Return (X, Y) of the center of cell containing provided text 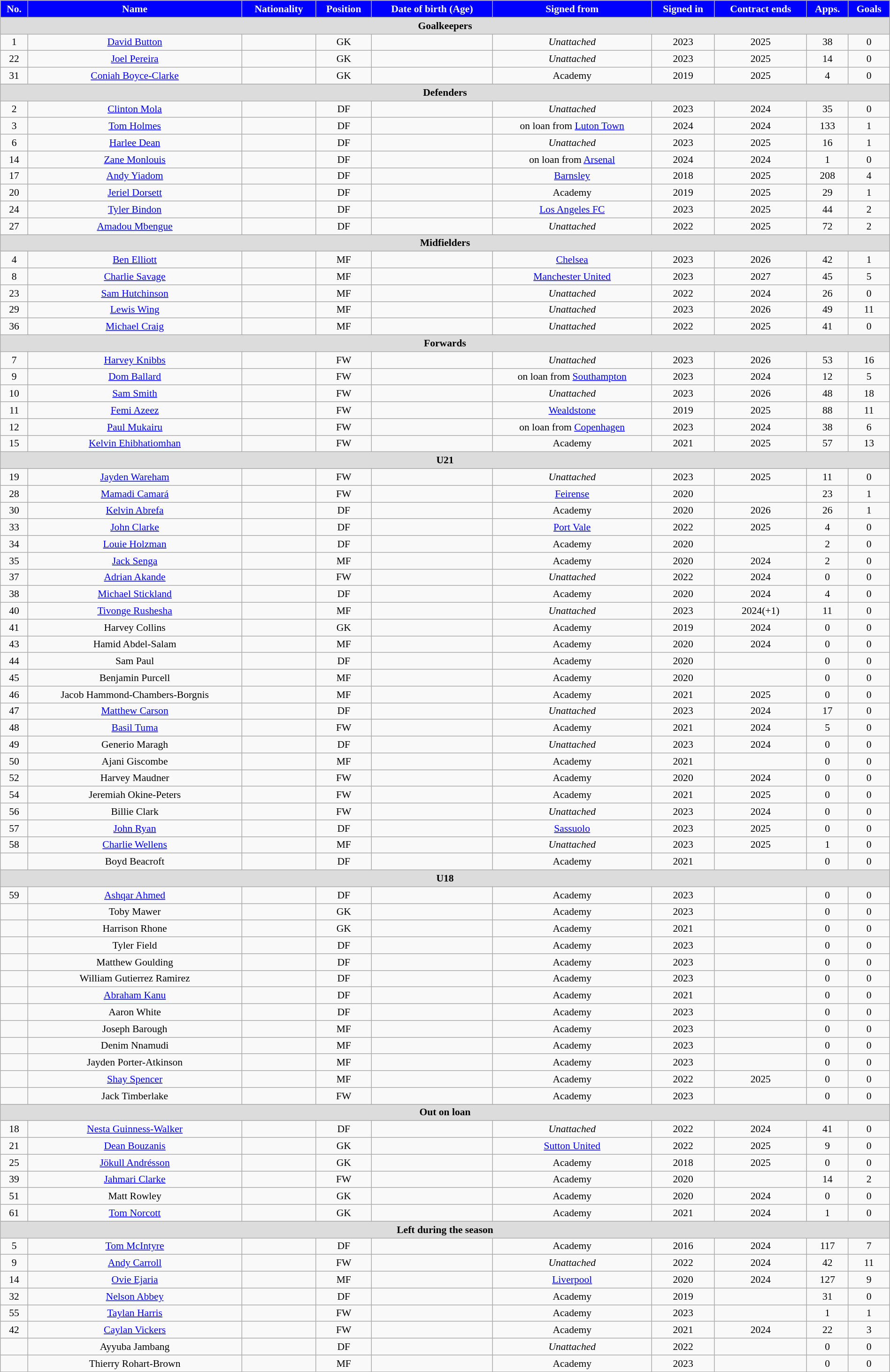
Andy Carroll (134, 1263)
Signed from (572, 9)
127 (827, 1280)
Los Angeles FC (572, 210)
Charlie Savage (134, 276)
25 (14, 1163)
Mamadi Camará (134, 494)
Name (134, 9)
33 (14, 528)
Tom Norcott (134, 1213)
34 (14, 544)
Sassuolo (572, 828)
Date of birth (Age) (432, 9)
Dom Ballard (134, 377)
Contract ends (760, 9)
8 (14, 276)
10 (14, 394)
Adrian Akande (134, 577)
52 (14, 778)
Nesta Guinness-Walker (134, 1129)
208 (827, 176)
Generio Maragh (134, 745)
Manchester United (572, 276)
46 (14, 695)
Tyler Bindon (134, 210)
19 (14, 477)
2027 (760, 276)
Abraham Kanu (134, 996)
Ajani Giscombe (134, 761)
U21 (445, 460)
Signed in (683, 9)
30 (14, 511)
Ben Elliott (134, 260)
Jack Timberlake (134, 1096)
Harvey Maudner (134, 778)
Nationality (279, 9)
56 (14, 812)
36 (14, 327)
Zane Monlouis (134, 160)
on loan from Luton Town (572, 126)
72 (827, 226)
Thierry Rohart-Brown (134, 1364)
47 (14, 711)
Taylan Harris (134, 1313)
David Button (134, 42)
Jayden Porter-Atkinson (134, 1063)
Kelvin Ehibhatiomhan (134, 444)
Dean Bouzanis (134, 1146)
58 (14, 845)
Harlee Dean (134, 143)
Goalkeepers (445, 26)
28 (14, 494)
Jökull Andrésson (134, 1163)
24 (14, 210)
15 (14, 444)
Paul Mukairu (134, 427)
Boyd Beacroft (134, 862)
Lewis Wing (134, 310)
37 (14, 577)
Sam Paul (134, 661)
Michael Craig (134, 327)
Ashqar Ahmed (134, 895)
54 (14, 795)
Forwards (445, 344)
Basil Tuma (134, 728)
Port Vale (572, 528)
Barnsley (572, 176)
Amadou Mbengue (134, 226)
Position (344, 9)
21 (14, 1146)
on loan from Southampton (572, 377)
53 (827, 360)
Ayyuba Jambang (134, 1347)
20 (14, 193)
Caylan Vickers (134, 1330)
Andy Yiadom (134, 176)
Toby Mawer (134, 912)
2016 (683, 1246)
133 (827, 126)
Harvey Collins (134, 628)
43 (14, 644)
Shay Spencer (134, 1079)
Chelsea (572, 260)
Matthew Carson (134, 711)
88 (827, 410)
John Clarke (134, 528)
Goals (869, 9)
No. (14, 9)
Kelvin Abrefa (134, 511)
Coniah Boyce-Clarke (134, 76)
59 (14, 895)
Liverpool (572, 1280)
Michael Stickland (134, 594)
Defenders (445, 92)
Wealdstone (572, 410)
2024(+1) (760, 611)
Nelson Abbey (134, 1296)
Feirense (572, 494)
Left during the season (445, 1230)
Sutton United (572, 1146)
John Ryan (134, 828)
Femi Azeez (134, 410)
Tom McIntyre (134, 1246)
Joseph Barough (134, 1029)
Aaron White (134, 1012)
Tivonge Rushesha (134, 611)
40 (14, 611)
Ovie Ejaria (134, 1280)
Joel Pereira (134, 59)
Harvey Knibbs (134, 360)
13 (869, 444)
Midfielders (445, 243)
55 (14, 1313)
Charlie Wellens (134, 845)
51 (14, 1196)
Denim Nnamudi (134, 1046)
on loan from Arsenal (572, 160)
Jack Senga (134, 561)
Jayden Wareham (134, 477)
Jeremiah Okine-Peters (134, 795)
Louie Holzman (134, 544)
Matthew Goulding (134, 962)
Hamid Abdel-Salam (134, 644)
32 (14, 1296)
Apps. (827, 9)
Sam Hutchinson (134, 293)
Jahmari Clarke (134, 1180)
39 (14, 1180)
61 (14, 1213)
Sam Smith (134, 394)
27 (14, 226)
William Gutierrez Ramirez (134, 979)
U18 (445, 879)
50 (14, 761)
Harrison Rhone (134, 929)
Clinton Mola (134, 109)
Out on loan (445, 1112)
Tom Holmes (134, 126)
on loan from Copenhagen (572, 427)
Tyler Field (134, 945)
117 (827, 1246)
Matt Rowley (134, 1196)
Billie Clark (134, 812)
Jeriel Dorsett (134, 193)
Benjamin Purcell (134, 678)
Jacob Hammond-Chambers-Borgnis (134, 695)
